Output the [x, y] coordinate of the center of the cell containing the given text.  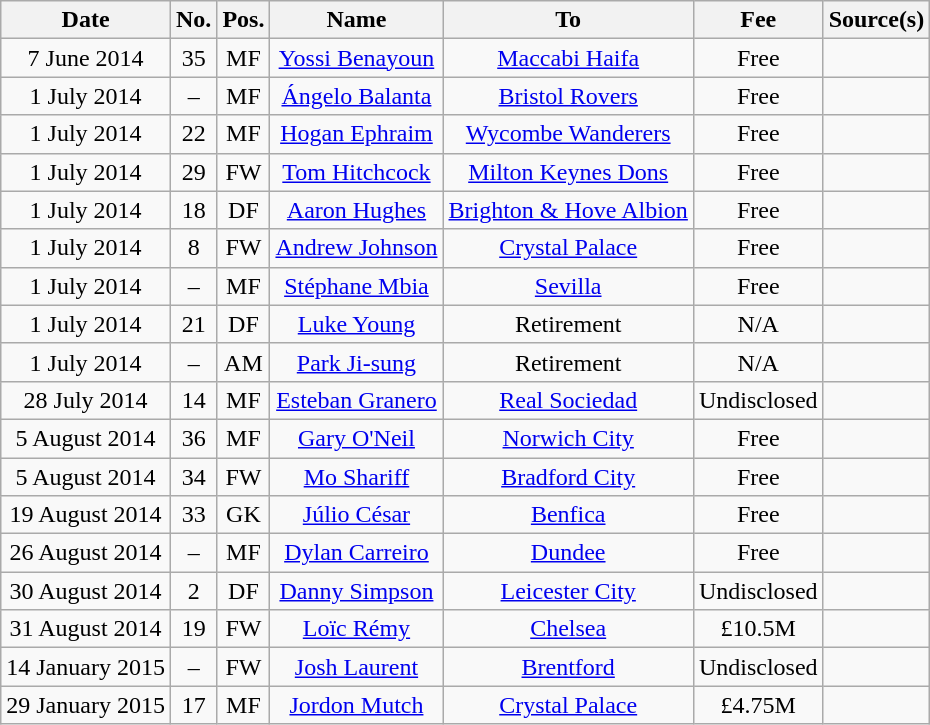
18 [193, 210]
Mo Shariff [356, 477]
To [568, 20]
Source(s) [876, 20]
Luke Young [356, 324]
Park Ji-sung [356, 362]
Esteban Granero [356, 400]
Real Sociedad [568, 400]
Pos. [244, 20]
Bradford City [568, 477]
30 August 2014 [86, 591]
GK [244, 515]
17 [193, 705]
Norwich City [568, 438]
19 [193, 629]
14 January 2015 [86, 667]
Aaron Hughes [356, 210]
Danny Simpson [356, 591]
Wycombe Wanderers [568, 134]
Dundee [568, 553]
Josh Laurent [356, 667]
Bristol Rovers [568, 96]
Chelsea [568, 629]
22 [193, 134]
No. [193, 20]
Maccabi Haifa [568, 58]
Loïc Rémy [356, 629]
21 [193, 324]
Ángelo Balanta [356, 96]
Tom Hitchcock [356, 172]
7 June 2014 [86, 58]
£4.75M [758, 705]
Dylan Carreiro [356, 553]
19 August 2014 [86, 515]
£10.5M [758, 629]
Date [86, 20]
Benfica [568, 515]
Jordon Mutch [356, 705]
33 [193, 515]
29 [193, 172]
2 [193, 591]
35 [193, 58]
AM [244, 362]
Milton Keynes Dons [568, 172]
14 [193, 400]
Gary O'Neil [356, 438]
28 July 2014 [86, 400]
Fee [758, 20]
Stéphane Mbia [356, 286]
8 [193, 248]
Hogan Ephraim [356, 134]
Leicester City [568, 591]
Name [356, 20]
Yossi Benayoun [356, 58]
Brighton & Hove Albion [568, 210]
36 [193, 438]
31 August 2014 [86, 629]
29 January 2015 [86, 705]
Andrew Johnson [356, 248]
26 August 2014 [86, 553]
Júlio César [356, 515]
Sevilla [568, 286]
Brentford [568, 667]
34 [193, 477]
